Find where the given text appears and provide that cell's center as [X, Y] coordinate. 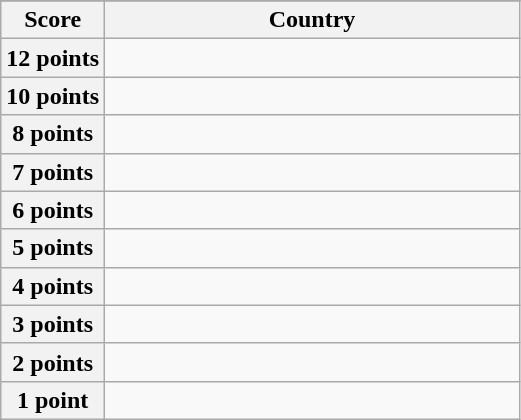
Country [312, 20]
8 points [53, 134]
Score [53, 20]
4 points [53, 286]
2 points [53, 362]
5 points [53, 248]
3 points [53, 324]
6 points [53, 210]
12 points [53, 58]
10 points [53, 96]
7 points [53, 172]
1 point [53, 400]
